For the text-containing cell, return its midpoint in [X, Y] coordinate format. 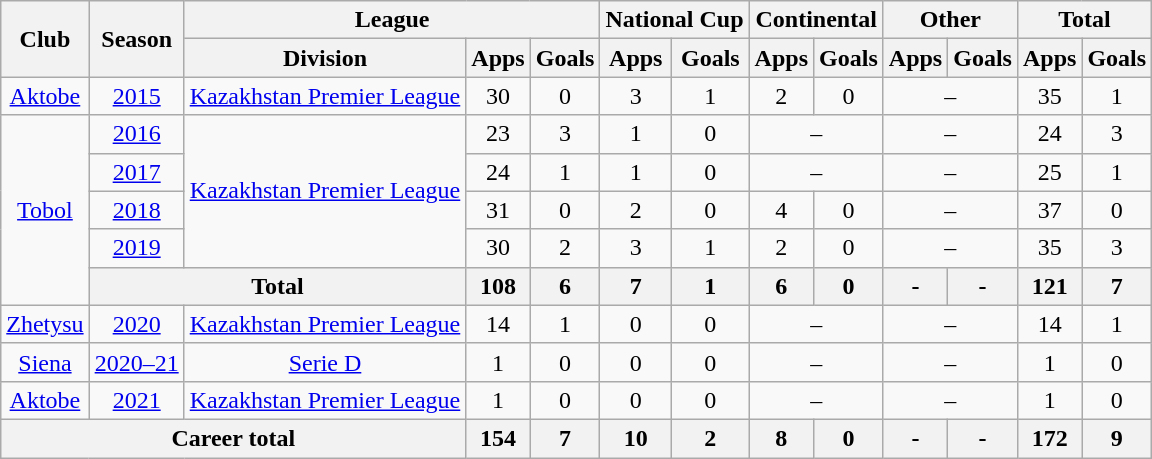
31 [498, 210]
25 [1049, 172]
Siena [45, 362]
Zhetysu [45, 324]
4 [781, 210]
2016 [136, 134]
172 [1049, 438]
Career total [234, 438]
Continental [816, 20]
2020–21 [136, 362]
Serie D [325, 362]
121 [1049, 286]
8 [781, 438]
National Cup [674, 20]
Tobol [45, 210]
2019 [136, 248]
Other [950, 20]
9 [1117, 438]
10 [636, 438]
Division [325, 58]
37 [1049, 210]
Season [136, 39]
2017 [136, 172]
154 [498, 438]
2015 [136, 96]
League [392, 20]
2021 [136, 400]
108 [498, 286]
23 [498, 134]
2020 [136, 324]
Club [45, 39]
2018 [136, 210]
